Search for the cell housing the specified text and yield its (X, Y) center coordinate. 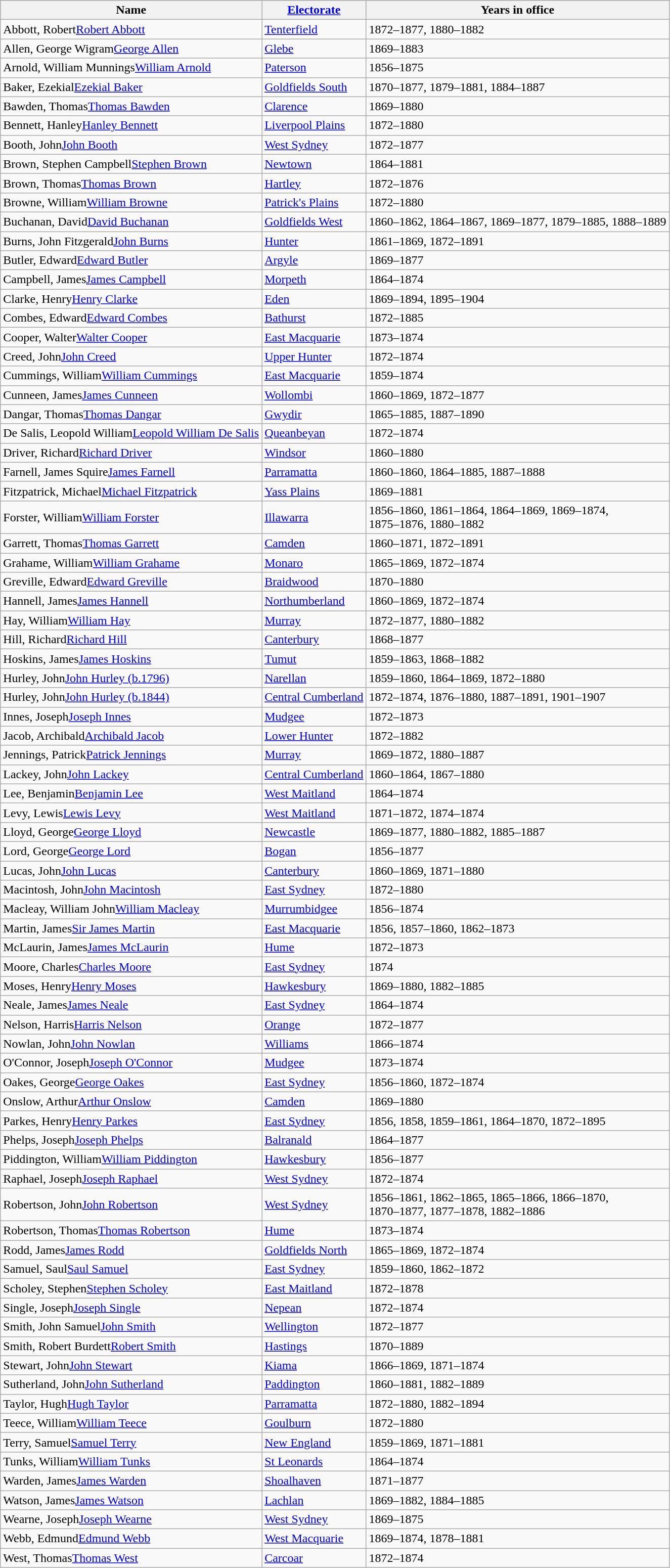
Sutherland, JohnJohn Sutherland (131, 1384)
1872–1874, 1876–1880, 1887–1891, 1901–1907 (518, 697)
1866–1869, 1871–1874 (518, 1365)
Yass Plains (314, 491)
1860–1869, 1872–1877 (518, 395)
Narellan (314, 678)
Scholey, StephenStephen Scholey (131, 1288)
Paddington (314, 1384)
Innes, JosephJoseph Innes (131, 716)
1859–1869, 1871–1881 (518, 1442)
Hill, RichardRichard Hill (131, 640)
Illawarra (314, 517)
Fitzpatrick, MichaelMichael Fitzpatrick (131, 491)
Nepean (314, 1308)
Years in office (518, 10)
Garrett, ThomasThomas Garrett (131, 543)
1861–1869, 1872–1891 (518, 241)
Bawden, ThomasThomas Bawden (131, 106)
Warden, JamesJames Warden (131, 1481)
Newcastle (314, 832)
Wearne, JosephJoseph Wearne (131, 1519)
1869–1877, 1880–1882, 1885–1887 (518, 832)
1859–1874 (518, 376)
1869–1875 (518, 1519)
1869–1894, 1895–1904 (518, 299)
Queanbeyan (314, 433)
Lee, BenjaminBenjamin Lee (131, 793)
Robertson, ThomasThomas Robertson (131, 1231)
Oakes, GeorgeGeorge Oakes (131, 1082)
Jacob, ArchibaldArchibald Jacob (131, 736)
Levy, LewisLewis Levy (131, 813)
Single, JosephJoseph Single (131, 1308)
Williams (314, 1044)
Baker, EzekialEzekial Baker (131, 87)
Booth, JohnJohn Booth (131, 145)
Burns, John FitzgeraldJohn Burns (131, 241)
Hunter (314, 241)
Hurley, JohnJohn Hurley (b.1796) (131, 678)
1860–1871, 1872–1891 (518, 543)
1860–1869, 1871–1880 (518, 870)
Lloyd, GeorgeGeorge Lloyd (131, 832)
Buchanan, DavidDavid Buchanan (131, 221)
Bennett, HanleyHanley Bennett (131, 125)
Argyle (314, 260)
O'Connor, JosephJoseph O'Connor (131, 1063)
1869–1882, 1884–1885 (518, 1500)
1856, 1857–1860, 1862–1873 (518, 928)
Balranald (314, 1140)
Smith, John SamuelJohn Smith (131, 1327)
1865–1885, 1887–1890 (518, 414)
1859–1860, 1864–1869, 1872–1880 (518, 678)
New England (314, 1442)
1874 (518, 967)
Goulburn (314, 1423)
Tunks, WilliamWilliam Tunks (131, 1461)
Forster, WilliamWilliam Forster (131, 517)
Patrick's Plains (314, 202)
Allen, George WigramGeorge Allen (131, 49)
Butler, EdwardEdward Butler (131, 260)
Paterson (314, 68)
1860–1881, 1882–1889 (518, 1384)
Stewart, JohnJohn Stewart (131, 1365)
1859–1860, 1862–1872 (518, 1269)
Hoskins, JamesJames Hoskins (131, 659)
De Salis, Leopold WilliamLeopold William De Salis (131, 433)
Neale, JamesJames Neale (131, 1005)
Hannell, JamesJames Hannell (131, 601)
1869–1883 (518, 49)
1871–1872, 1874–1874 (518, 813)
Tenterfield (314, 29)
Brown, ThomasThomas Brown (131, 183)
Onslow, ArthurArthur Onslow (131, 1101)
1869–1874, 1878–1881 (518, 1539)
1856–1861, 1862–1865, 1865–1866, 1866–1870,1870–1877, 1877–1878, 1882–1886 (518, 1204)
Martin, JamesSir James Martin (131, 928)
Shoalhaven (314, 1481)
Monaro (314, 563)
Nowlan, JohnJohn Nowlan (131, 1044)
Moore, CharlesCharles Moore (131, 967)
Combes, EdwardEdward Combes (131, 318)
Dangar, ThomasThomas Dangar (131, 414)
Samuel, SaulSaul Samuel (131, 1269)
Bogan (314, 851)
Electorate (314, 10)
Upper Hunter (314, 356)
Abbott, RobertRobert Abbott (131, 29)
Wollombi (314, 395)
Lackey, JohnJohn Lackey (131, 774)
McLaurin, JamesJames McLaurin (131, 948)
Clarence (314, 106)
Nelson, HarrisHarris Nelson (131, 1024)
Hastings (314, 1346)
1869–1880, 1882–1885 (518, 986)
1864–1881 (518, 164)
Browne, WilliamWilliam Browne (131, 202)
1870–1889 (518, 1346)
Robertson, JohnJohn Robertson (131, 1204)
Grahame, WilliamWilliam Grahame (131, 563)
St Leonards (314, 1461)
Macleay, William JohnWilliam Macleay (131, 909)
Rodd, JamesJames Rodd (131, 1250)
Moses, HenryHenry Moses (131, 986)
Wellington (314, 1327)
Cummings, WilliamWilliam Cummings (131, 376)
Brown, Stephen CampbellStephen Brown (131, 164)
1872–1880, 1882–1894 (518, 1404)
Creed, JohnJohn Creed (131, 356)
Phelps, JosephJoseph Phelps (131, 1140)
Kiama (314, 1365)
1856–1860, 1872–1874 (518, 1082)
Arnold, William MunningsWilliam Arnold (131, 68)
1864–1877 (518, 1140)
1860–1862, 1864–1867, 1869–1877, 1879–1885, 1888–1889 (518, 221)
1859–1863, 1868–1882 (518, 659)
Goldfields West (314, 221)
1856–1860, 1861–1864, 1864–1869, 1869–1874,1875–1876, 1880–1882 (518, 517)
Hurley, JohnJohn Hurley (b.1844) (131, 697)
West, ThomasThomas West (131, 1558)
1856–1875 (518, 68)
1860–1880 (518, 453)
West Macquarie (314, 1539)
1869–1881 (518, 491)
1872–1882 (518, 736)
East Maitland (314, 1288)
Smith, Robert BurdettRobert Smith (131, 1346)
Windsor (314, 453)
1870–1880 (518, 582)
Murrumbidgee (314, 909)
1868–1877 (518, 640)
Carcoar (314, 1558)
Greville, EdwardEdward Greville (131, 582)
Eden (314, 299)
Goldfields North (314, 1250)
Lucas, JohnJohn Lucas (131, 870)
Lord, GeorgeGeorge Lord (131, 851)
Terry, SamuelSamuel Terry (131, 1442)
1856, 1858, 1859–1861, 1864–1870, 1872–1895 (518, 1121)
Bathurst (314, 318)
Hartley (314, 183)
1870–1877, 1879–1881, 1884–1887 (518, 87)
Hay, WilliamWilliam Hay (131, 620)
1860–1864, 1867–1880 (518, 774)
Lachlan (314, 1500)
Cunneen, JamesJames Cunneen (131, 395)
Orange (314, 1024)
Lower Hunter (314, 736)
Teece, WilliamWilliam Teece (131, 1423)
Morpeth (314, 280)
Tumut (314, 659)
1869–1877 (518, 260)
Taylor, HughHugh Taylor (131, 1404)
1872–1876 (518, 183)
Farnell, James SquireJames Farnell (131, 472)
1872–1885 (518, 318)
Clarke, HenryHenry Clarke (131, 299)
1860–1869, 1872–1874 (518, 601)
1856–1874 (518, 909)
Driver, RichardRichard Driver (131, 453)
Campbell, JamesJames Campbell (131, 280)
Northumberland (314, 601)
Braidwood (314, 582)
Newtown (314, 164)
1869–1872, 1880–1887 (518, 755)
Macintosh, JohnJohn Macintosh (131, 890)
Webb, EdmundEdmund Webb (131, 1539)
1860–1860, 1864–1885, 1887–1888 (518, 472)
Name (131, 10)
1871–1877 (518, 1481)
Raphael, JosephJoseph Raphael (131, 1179)
Parkes, HenryHenry Parkes (131, 1121)
1866–1874 (518, 1044)
Gwydir (314, 414)
Goldfields South (314, 87)
Glebe (314, 49)
Cooper, WalterWalter Cooper (131, 337)
Watson, JamesJames Watson (131, 1500)
Jennings, PatrickPatrick Jennings (131, 755)
Liverpool Plains (314, 125)
Piddington, WilliamWilliam Piddington (131, 1159)
1872–1878 (518, 1288)
